Return [X, Y] of the center of cell containing provided text 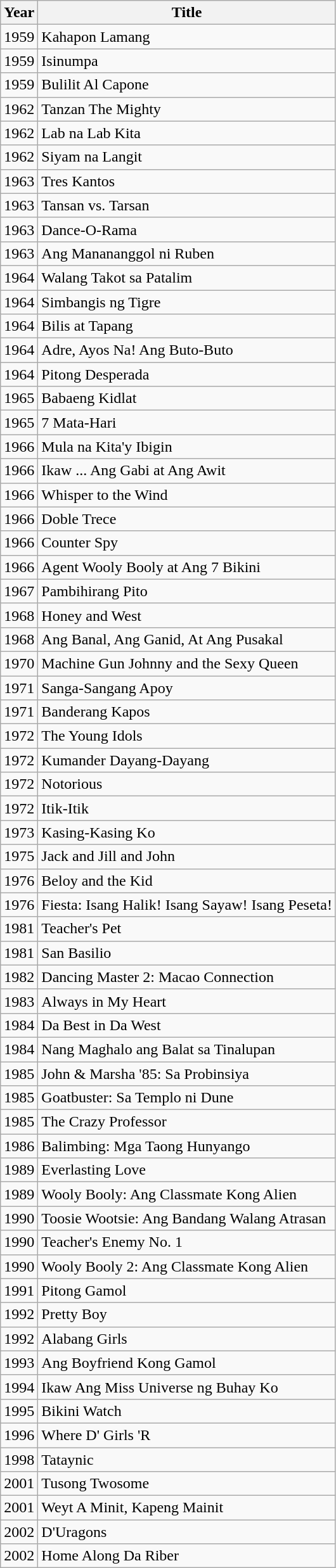
Mula na Kita'y Ibigin [187, 447]
Tusong Twosome [187, 1484]
Bulilit Al Capone [187, 85]
1993 [19, 1363]
Counter Spy [187, 543]
Wooly Booly 2: Ang Classmate Kong Alien [187, 1266]
Simbangis ng Tigre [187, 302]
Goatbuster: Sa Templo ni Dune [187, 1098]
Ang Boyfriend Kong Gamol [187, 1363]
Nang Maghalo ang Balat sa Tinalupan [187, 1049]
Home Along Da Riber [187, 1556]
Honey and West [187, 615]
Fiesta: Isang Halik! Isang Sayaw! Isang Peseta! [187, 905]
1998 [19, 1459]
Tres Kantos [187, 181]
Walang Takot sa Patalim [187, 277]
Dance-O-Rama [187, 229]
Lab na Lab Kita [187, 133]
Always in My Heart [187, 1001]
The Crazy Professor [187, 1122]
Dancing Master 2: Macao Connection [187, 977]
Isinumpa [187, 61]
Where D' Girls 'R [187, 1435]
Babaeng Kidlat [187, 398]
Da Best in Da West [187, 1025]
Pretty Boy [187, 1315]
1996 [19, 1435]
Teacher's Pet [187, 929]
Machine Gun Johnny and the Sexy Queen [187, 663]
7 Mata-Hari [187, 423]
1986 [19, 1146]
Tataynic [187, 1459]
Beloy and the Kid [187, 881]
Doble Trece [187, 519]
Agent Wooly Booly at Ang 7 Bikini [187, 567]
Tanzan The Mighty [187, 109]
Kasing-Kasing Ko [187, 832]
Ang Manananggol ni Ruben [187, 253]
Wooly Booly: Ang Classmate Kong Alien [187, 1194]
The Young Idols [187, 736]
Everlasting Love [187, 1170]
1994 [19, 1387]
D'Uragons [187, 1532]
Kahapon Lamang [187, 37]
Bilis at Tapang [187, 326]
Pambihirang Pito [187, 591]
Ikaw ... Ang Gabi at Ang Awit [187, 471]
Itik-Itik [187, 808]
Toosie Wootsie: Ang Bandang Walang Atrasan [187, 1218]
1991 [19, 1291]
Balimbing: Mga Taong Hunyango [187, 1146]
Pitong Desperada [187, 374]
Kumander Dayang-Dayang [187, 760]
1982 [19, 977]
Notorious [187, 784]
1975 [19, 857]
Pitong Gamol [187, 1291]
Alabang Girls [187, 1339]
Ang Banal, Ang Ganid, At Ang Pusakal [187, 639]
Banderang Kapos [187, 712]
1970 [19, 663]
San Basilio [187, 953]
Siyam na Langit [187, 157]
Adre, Ayos Na! Ang Buto-Buto [187, 350]
Year [19, 13]
Sanga-Sangang Apoy [187, 687]
Ikaw Ang Miss Universe ng Buhay Ko [187, 1387]
Title [187, 13]
1967 [19, 591]
Weyt A Minit, Kapeng Mainit [187, 1508]
1983 [19, 1001]
Bikini Watch [187, 1411]
1995 [19, 1411]
Teacher's Enemy No. 1 [187, 1242]
Whisper to the Wind [187, 495]
Jack and Jill and John [187, 857]
John & Marsha '85: Sa Probinsiya [187, 1074]
1973 [19, 832]
Tansan vs. Tarsan [187, 205]
